For the text-containing cell, return its midpoint in (X, Y) coordinate format. 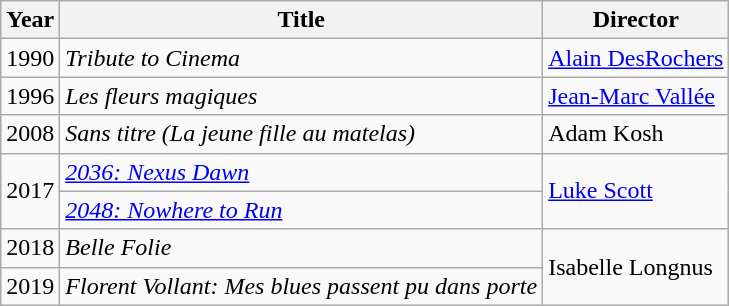
Isabelle Longnus (636, 267)
Sans titre (La jeune fille au matelas) (302, 134)
Belle Folie (302, 248)
2036: Nexus Dawn (302, 172)
Jean-Marc Vallée (636, 96)
2008 (30, 134)
Tribute to Cinema (302, 58)
Adam Kosh (636, 134)
2017 (30, 191)
Luke Scott (636, 191)
Title (302, 20)
2048: Nowhere to Run (302, 210)
Florent Vollant: Mes blues passent pu dans porte (302, 286)
Les fleurs magiques (302, 96)
2018 (30, 248)
Director (636, 20)
1996 (30, 96)
Alain DesRochers (636, 58)
2019 (30, 286)
Year (30, 20)
1990 (30, 58)
